From the cell containing the given text, extract its center point as [x, y] coordinate. 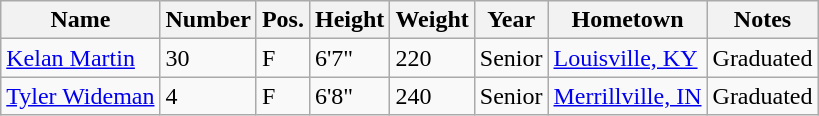
220 [432, 58]
Pos. [282, 20]
30 [208, 58]
Hometown [628, 20]
Number [208, 20]
Louisville, KY [628, 58]
Year [511, 20]
Tyler Wideman [80, 96]
Name [80, 20]
4 [208, 96]
Height [349, 20]
6'8" [349, 96]
Merrillville, IN [628, 96]
Kelan Martin [80, 58]
Weight [432, 20]
Notes [762, 20]
6'7" [349, 58]
240 [432, 96]
